Detect which cell encompasses the target text, then output its (X, Y) center coordinate. 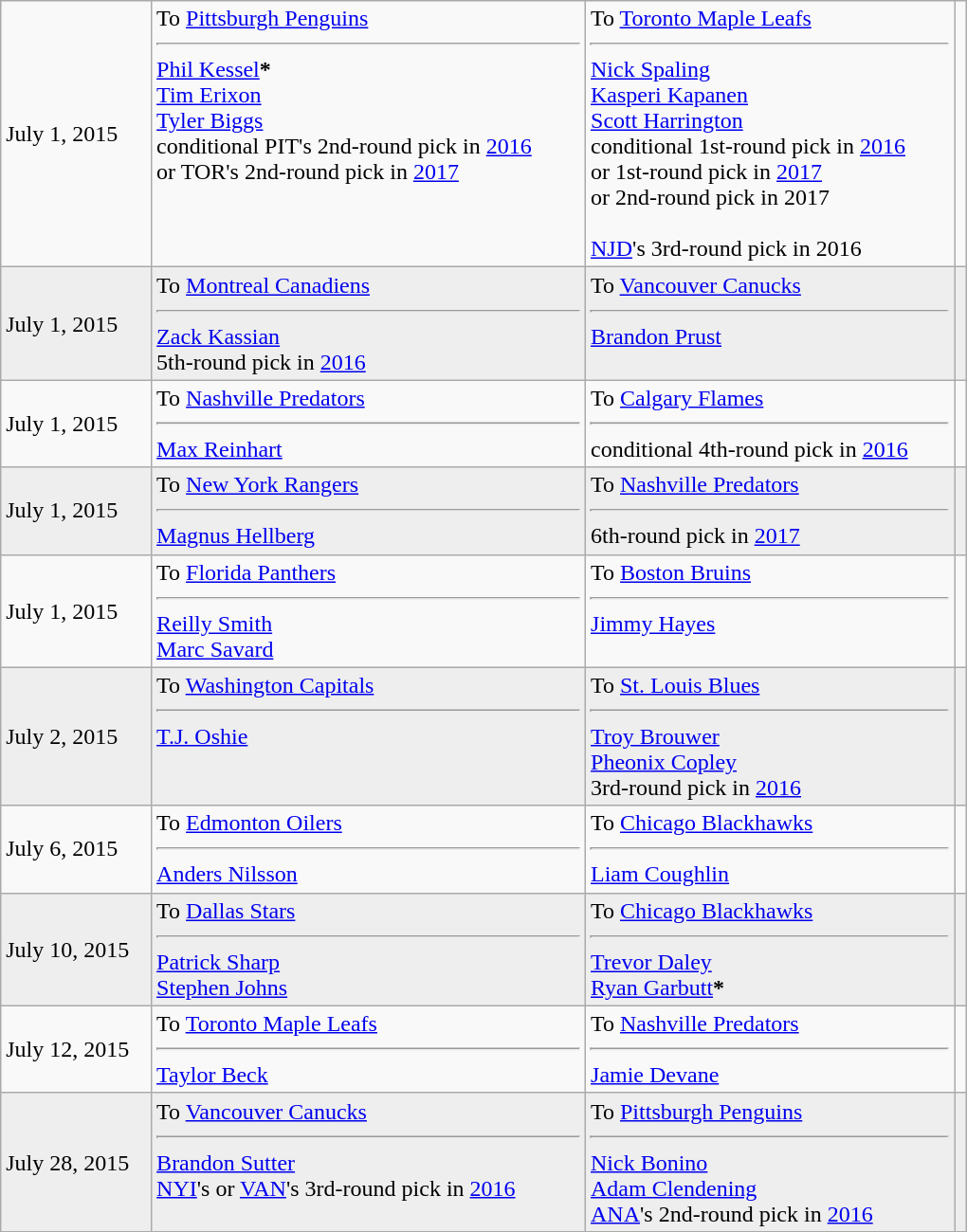
To Nashville Predators Jamie Devane (770, 1049)
To Boston Bruins Jimmy Hayes (770, 610)
To Chicago Blackhawks Trevor Daley Ryan Garbutt* (770, 950)
July 12, 2015 (76, 1049)
To Vancouver Canucks Brandon Prust (770, 324)
To Edmonton Oilers Anders Nilsson (369, 849)
To Vancouver Canucks Brandon Sutter NYI's or VAN's 3rd-round pick in 2016 (369, 1162)
To Pittsburgh Penguins Phil Kessel* Tim Erixon Tyler Biggs conditional PIT's 2nd-round pick in 2016or TOR's 2nd-round pick in 2017 (369, 135)
To Chicago Blackhawks Liam Coughlin (770, 849)
To Calgary Flames conditional 4th-round pick in 2016 (770, 424)
July 28, 2015 (76, 1162)
To Florida Panthers Reilly Smith Marc Savard (369, 610)
To New York Rangers Magnus Hellberg (369, 511)
July 6, 2015 (76, 849)
To Nashville Predators 6th-round pick in 2017 (770, 511)
July 10, 2015 (76, 950)
To Washington Capitals T.J. Oshie (369, 736)
July 2, 2015 (76, 736)
To St. Louis Blues Troy Brouwer Pheonix Copley 3rd-round pick in 2016 (770, 736)
To Montreal Canadiens Zack Kassian 5th-round pick in 2016 (369, 324)
To Dallas Stars Patrick Sharp Stephen Johns (369, 950)
To Toronto Maple Leafs Taylor Beck (369, 1049)
To Pittsburgh Penguins Nick Bonino Adam Clendening ANA's 2nd-round pick in 2016 (770, 1162)
To Nashville Predators Max Reinhart (369, 424)
